Extract the [x, y] coordinate from the center of the cell holding the provided text.  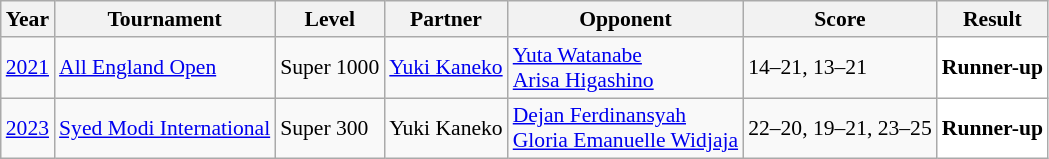
Super 300 [330, 128]
Dejan Ferdinansyah Gloria Emanuelle Widjaja [626, 128]
2021 [28, 68]
Tournament [164, 19]
14–21, 13–21 [840, 68]
Score [840, 19]
Year [28, 19]
Partner [446, 19]
Yuta Watanabe Arisa Higashino [626, 68]
Result [992, 19]
Syed Modi International [164, 128]
2023 [28, 128]
Super 1000 [330, 68]
22–20, 19–21, 23–25 [840, 128]
Level [330, 19]
All England Open [164, 68]
Opponent [626, 19]
